Find where the given text appears and provide that cell's center as [X, Y] coordinate. 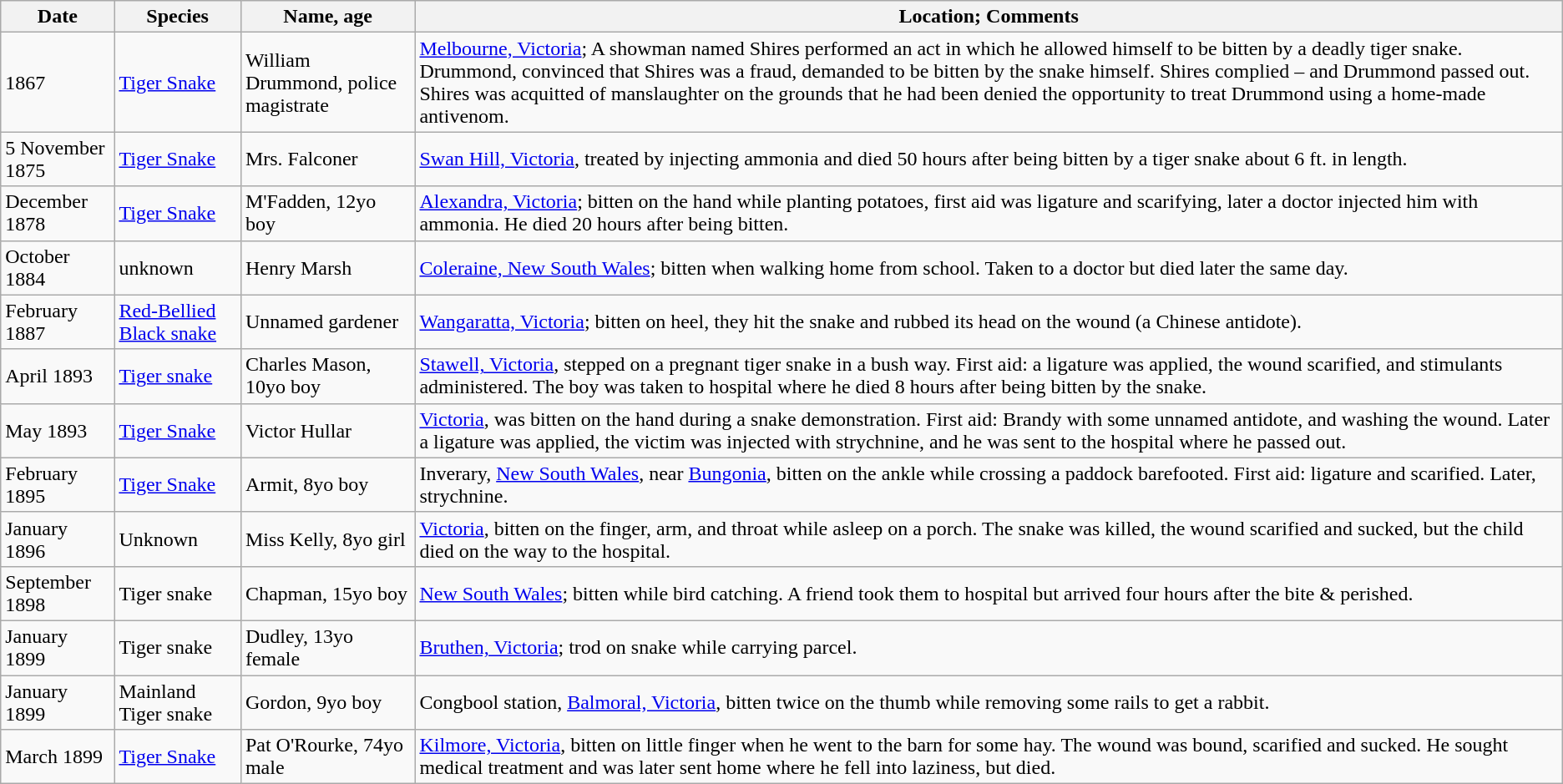
Dudley, 13yo female [327, 648]
Red-Bellied Black snake [177, 322]
Mrs. Falconer [327, 159]
Swan Hill, Victoria, treated by injecting ammonia and died 50 hours after being bitten by a tiger snake about 6 ft. in length. [989, 159]
February 1895 [58, 484]
February 1887 [58, 322]
Date [58, 17]
Mainland Tiger snake [177, 701]
Location; Comments [989, 17]
1867 [58, 82]
M'Fadden, 12yo boy [327, 214]
Bruthen, Victoria; trod on snake while carrying parcel. [989, 648]
Charles Mason, 10yo boy [327, 376]
New South Wales; bitten while bird catching. A friend took them to hospital but arrived four hours after the bite & perished. [989, 593]
Name, age [327, 17]
Victor Hullar [327, 431]
unknown [177, 267]
Wangaratta, Victoria; bitten on heel, they hit the snake and rubbed its head on the wound (a Chinese antidote). [989, 322]
Congbool station, Balmoral, Victoria, bitten twice on the thumb while removing some rails to get a rabbit. [989, 701]
September 1898 [58, 593]
William Drummond, police magistrate [327, 82]
March 1899 [58, 756]
Unnamed gardener [327, 322]
May 1893 [58, 431]
Pat O'Rourke, 74yo male [327, 756]
April 1893 [58, 376]
Miss Kelly, 8yo girl [327, 539]
Armit, 8yo boy [327, 484]
Coleraine, New South Wales; bitten when walking home from school. Taken to a doctor but died later the same day. [989, 267]
Unknown [177, 539]
Chapman, 15yo boy [327, 593]
Gordon, 9yo boy [327, 701]
October 1884 [58, 267]
Henry Marsh [327, 267]
Species [177, 17]
5 November 1875 [58, 159]
January 1896 [58, 539]
December 1878 [58, 214]
